For the text-containing cell, return its midpoint in (x, y) coordinate format. 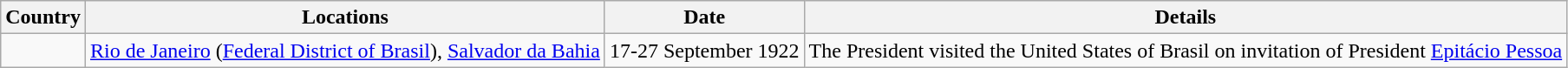
Date (704, 17)
Rio de Janeiro (Federal District of Brasil), Salvador da Bahia (345, 51)
Locations (345, 17)
Country (43, 17)
Details (1186, 17)
The President visited the United States of Brasil on invitation of President Epitácio Pessoa (1186, 51)
17-27 September 1922 (704, 51)
